Return the [X, Y] coordinate for the center point of the cell that contains the specified text.  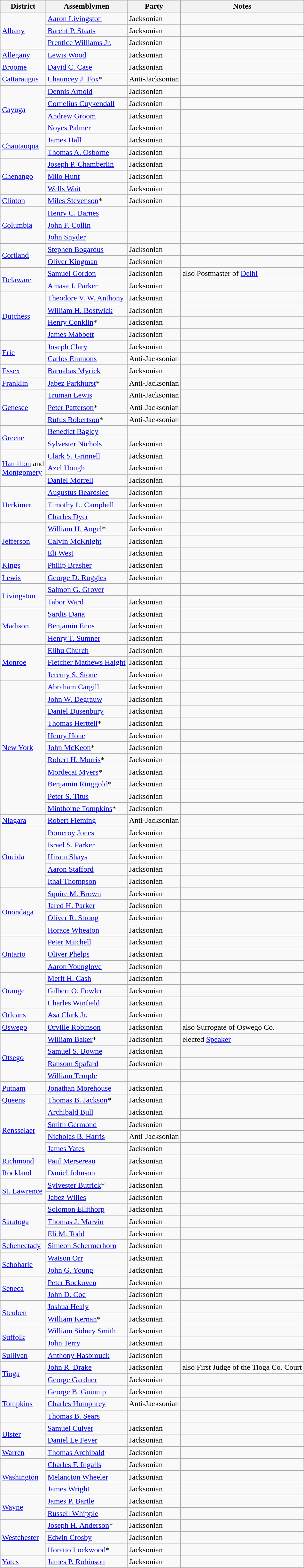
Watson Orr [86, 1258]
Delaware [23, 280]
Dennis Arnold [86, 91]
New York [23, 748]
Pomeroy Jones [86, 833]
John G. Young [86, 1270]
Truman Lewis [86, 395]
Carlos Emmons [86, 359]
Robert H. Morris* [86, 760]
Elihu Church [86, 650]
Jonathan Morehouse [86, 1088]
St. Lawrence [23, 1191]
Jabez Parkhurst* [86, 383]
Smith Germond [86, 1124]
Solomon Ellithorp [86, 1209]
John McKeon* [86, 748]
Thomas J. Marvin [86, 1222]
Theodore V. W. Anthony [86, 298]
Stephen Bogardus [86, 249]
Philip Brasher [86, 565]
Franklin [23, 383]
Schenectady [23, 1246]
Charles Winfield [86, 1003]
Oswego [23, 1027]
Tompkins [23, 1404]
Oliver Kingman [86, 261]
Daniel Dusenbury [86, 711]
John Snyder [86, 237]
Eli M. Todd [86, 1234]
Benjamin Enos [86, 626]
Ithai Thompson [86, 881]
Mordecai Myers* [86, 772]
Kings [23, 565]
Squire M. Brown [86, 893]
Wells Wait [86, 189]
Lewis Wood [86, 55]
William Kernan* [86, 1319]
Livingston [23, 596]
Niagara [23, 821]
Milo Hunt [86, 177]
Simeon Schermerhorn [86, 1246]
Peter Bockoven [86, 1282]
Cortland [23, 255]
Steuben [23, 1313]
District [23, 6]
Dutchess [23, 316]
Horatio Lockwood* [86, 1550]
Fletcher Mathews Haight [86, 663]
Robert Fleming [86, 821]
Peter S. Titus [86, 796]
Madison [23, 626]
Albany [23, 31]
Jared H. Parker [86, 905]
Sylvester Butrick* [86, 1185]
Daniel Le Fever [86, 1440]
David C. Case [86, 67]
Sardis Dana [86, 614]
Russell Whipple [86, 1513]
Anthony Hasbrouck [86, 1355]
Edwin Crosby [86, 1538]
James Mabbett [86, 334]
Orange [23, 991]
William Temple [86, 1076]
George D. Ruggles [86, 578]
Nicholas B. Harris [86, 1137]
Amasa J. Parker [86, 286]
Suffolk [23, 1337]
Andrew Groom [86, 116]
Peter Patterson* [86, 407]
Clinton [23, 201]
Allegany [23, 55]
Paul Mersereau [86, 1161]
Henry T. Sumner [86, 638]
Noyes Palmer [86, 128]
John Terry [86, 1343]
Benedict Bagley [86, 432]
Chautauqua [23, 146]
Cattaraugus [23, 79]
Thomas B. Sears [86, 1416]
Orville Robinson [86, 1027]
Thomas Herttell* [86, 723]
Columbia [23, 225]
Henry Conklin* [86, 322]
Rufus Robertson* [86, 420]
Party [154, 6]
James Wright [86, 1489]
Seneca [23, 1288]
William Baker* [86, 1039]
Calvin McKnight [86, 541]
Schoharie [23, 1264]
Jabez Willes [86, 1197]
Ransom Spafard [86, 1064]
James Hall [86, 140]
Warren [23, 1452]
Jeremy S. Stone [86, 675]
James P. Bartle [86, 1501]
Orleans [23, 1015]
William H. Angel* [86, 529]
Yates [23, 1562]
Putnam [23, 1088]
John W. Degrauw [86, 699]
George B. Guinnip [86, 1392]
Tioga [23, 1374]
Wayne [23, 1507]
William Sidney Smith [86, 1331]
Peter Mitchell [86, 942]
Samuel Gordon [86, 274]
Joshua Healy [86, 1307]
Merit H. Cash [86, 979]
also First Judge of the Tioga Co. Court [242, 1367]
also Surrogate of Oswego Co. [242, 1027]
John D. Coe [86, 1294]
Greene [23, 438]
Cornelius Cuykendall [86, 103]
Chauncey J. Fox* [86, 79]
Miles Stevenson* [86, 201]
Tabor Ward [86, 602]
Aaron Younglove [86, 966]
Timothy L. Campbell [86, 504]
Thomas A. Osborne [86, 152]
James P. Robinson [86, 1562]
Barnabas Myrick [86, 371]
Erie [23, 352]
Saratoga [23, 1222]
Archibald Bull [86, 1112]
Hiram Shays [86, 857]
Daniel Johnson [86, 1173]
Notes [242, 6]
Joseph H. Anderson* [86, 1526]
Samuel S. Bowne [86, 1051]
Charles Dyer [86, 517]
Thomas B. Jackson* [86, 1100]
Oliver R. Strong [86, 918]
Gilbert O. Fowler [86, 991]
Asa Clark Jr. [86, 1015]
John F. Collin [86, 225]
Oliver Phelps [86, 954]
Henry Hone [86, 735]
Charles F. Ingalls [86, 1465]
Cayuga [23, 110]
Augustus Beardslee [86, 492]
James Yates [86, 1149]
Washington [23, 1477]
Charles Humphrey [86, 1404]
Westchester [23, 1538]
Oneida [23, 857]
Aaron Stafford [86, 869]
Sullivan [23, 1355]
Daniel Morrell [86, 480]
William H. Bostwick [86, 310]
Onondaga [23, 912]
Ulster [23, 1434]
Aaron Livingston [86, 19]
George Gardner [86, 1380]
Assemblymen [86, 6]
Prentice Williams Jr. [86, 43]
Israel S. Parker [86, 845]
Herkimer [23, 504]
Benjamin Ringgold* [86, 784]
Barent P. Staats [86, 31]
Chenango [23, 177]
Otsego [23, 1057]
Salmon G. Grover [86, 590]
Horace Wheaton [86, 930]
Sylvester Nichols [86, 444]
Queens [23, 1100]
also Postmaster of Delhi [242, 274]
Clark S. Grinnell [86, 456]
elected Speaker [242, 1039]
Rockland [23, 1173]
Lewis [23, 578]
Ontario [23, 954]
Melancton Wheeler [86, 1477]
Monroe [23, 663]
Joseph Clary [86, 346]
Joseph P. Chamberlin [86, 164]
Genesee [23, 407]
Henry C. Barnes [86, 213]
Minthorne Tompkins* [86, 808]
John R. Drake [86, 1367]
Rensselaer [23, 1130]
Eli West [86, 553]
Essex [23, 371]
Samuel Culver [86, 1428]
Hamilton and Montgomery [23, 468]
Broome [23, 67]
Jefferson [23, 541]
Abraham Cargill [86, 687]
Azel Hough [86, 468]
Richmond [23, 1161]
Thomas Archibald [86, 1452]
